Provide the (X, Y) coordinate of the cell's center where the given text is located.  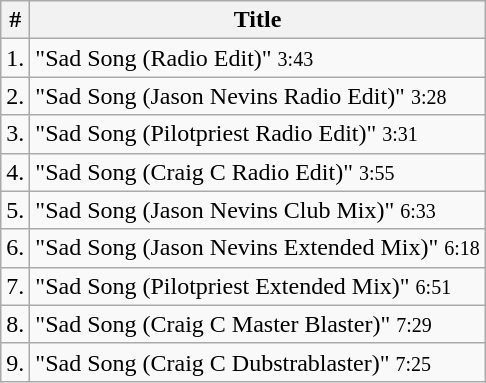
"Sad Song (Craig C Dubstrablaster)" 7:25 (258, 362)
"Sad Song (Radio Edit)" 3:43 (258, 58)
"Sad Song (Jason Nevins Club Mix)" 6:33 (258, 210)
"Sad Song (Pilotpriest Radio Edit)" 3:31 (258, 134)
2. (16, 96)
"Sad Song (Jason Nevins Extended Mix)" 6:18 (258, 248)
Title (258, 20)
9. (16, 362)
4. (16, 172)
6. (16, 248)
"Sad Song (Craig C Radio Edit)" 3:55 (258, 172)
"Sad Song (Craig C Master Blaster)" 7:29 (258, 324)
# (16, 20)
8. (16, 324)
3. (16, 134)
7. (16, 286)
5. (16, 210)
"Sad Song (Pilotpriest Extended Mix)" 6:51 (258, 286)
1. (16, 58)
"Sad Song (Jason Nevins Radio Edit)" 3:28 (258, 96)
